Scan for the cell matching the given text and deliver its (X, Y) coordinate at center. 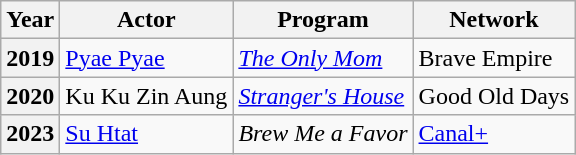
The Only Mom (323, 58)
Pyae Pyae (146, 58)
Program (323, 20)
2019 (30, 58)
Su Htat (146, 134)
2023 (30, 134)
2020 (30, 96)
Good Old Days (494, 96)
Year (30, 20)
Actor (146, 20)
Ku Ku Zin Aung (146, 96)
Stranger's House (323, 96)
Brew Me a Favor (323, 134)
Brave Empire (494, 58)
Canal+ (494, 134)
Network (494, 20)
